Scan for the cell matching the given text and deliver its (X, Y) coordinate at center. 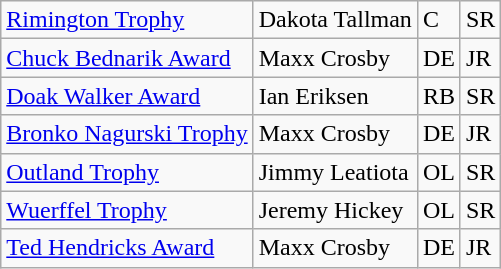
Ted Hendricks Award (127, 248)
RB (438, 96)
Wuerffel Trophy (127, 210)
Jimmy Leatiota (335, 172)
Ian Eriksen (335, 96)
C (438, 20)
Jeremy Hickey (335, 210)
Outland Trophy (127, 172)
Bronko Nagurski Trophy (127, 134)
Rimington Trophy (127, 20)
Dakota Tallman (335, 20)
Doak Walker Award (127, 96)
Chuck Bednarik Award (127, 58)
